For the text-containing cell, return its midpoint in (x, y) coordinate format. 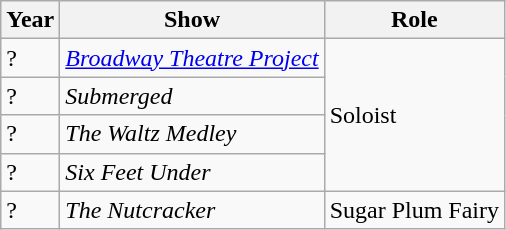
Broadway Theatre Project (192, 58)
Year (30, 20)
Six Feet Under (192, 172)
Submerged (192, 96)
Soloist (414, 115)
The Nutcracker (192, 210)
Show (192, 20)
Role (414, 20)
The Waltz Medley (192, 134)
Sugar Plum Fairy (414, 210)
